Locate the cell with the specified text and output its [x, y] center coordinate. 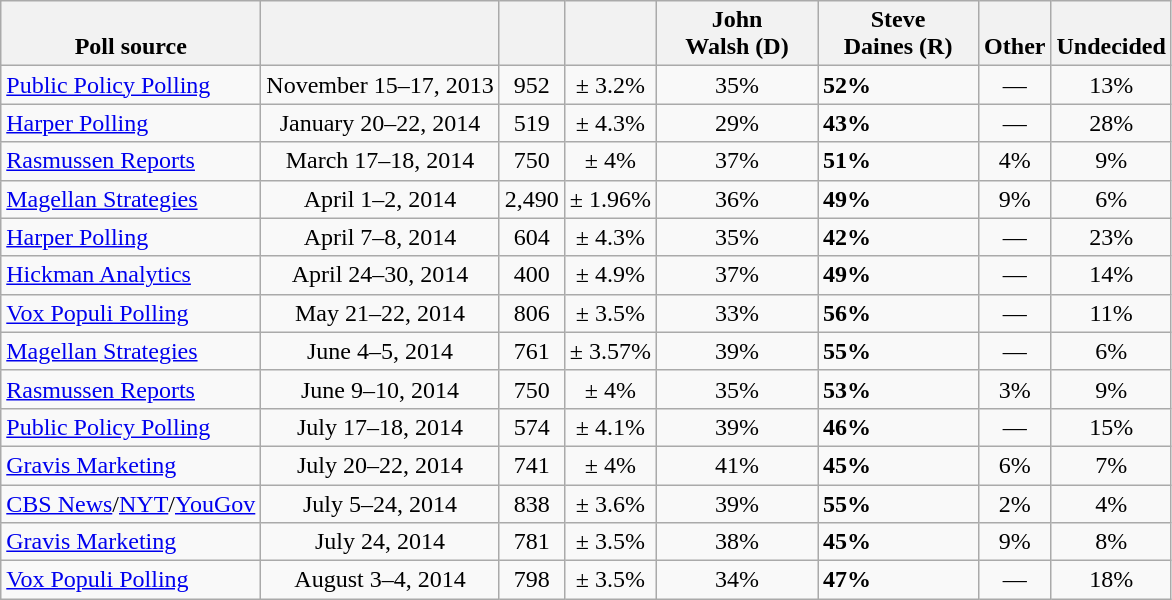
CBS News/NYT/YouGov [131, 503]
April 24–30, 2014 [380, 275]
January 20–22, 2014 [380, 123]
± 3.6% [610, 503]
8% [1111, 542]
SteveDaines (R) [898, 34]
Poll source [131, 34]
52% [898, 85]
47% [898, 580]
Other [1015, 34]
13% [1111, 85]
23% [1111, 237]
July 17–18, 2014 [380, 427]
April 7–8, 2014 [380, 237]
July 24, 2014 [380, 542]
574 [532, 427]
November 15–17, 2013 [380, 85]
604 [532, 237]
JohnWalsh (D) [736, 34]
28% [1111, 123]
42% [898, 237]
July 5–24, 2014 [380, 503]
2% [1015, 503]
798 [532, 580]
3% [1015, 389]
± 1.96% [610, 199]
36% [736, 199]
34% [736, 580]
519 [532, 123]
29% [736, 123]
56% [898, 313]
11% [1111, 313]
June 9–10, 2014 [380, 389]
March 17–18, 2014 [380, 161]
51% [898, 161]
7% [1111, 465]
2,490 [532, 199]
761 [532, 351]
± 3.57% [610, 351]
33% [736, 313]
400 [532, 275]
781 [532, 542]
41% [736, 465]
18% [1111, 580]
46% [898, 427]
± 4.9% [610, 275]
806 [532, 313]
June 4–5, 2014 [380, 351]
952 [532, 85]
± 3.2% [610, 85]
± 4.1% [610, 427]
Undecided [1111, 34]
838 [532, 503]
38% [736, 542]
53% [898, 389]
July 20–22, 2014 [380, 465]
Hickman Analytics [131, 275]
April 1–2, 2014 [380, 199]
August 3–4, 2014 [380, 580]
741 [532, 465]
14% [1111, 275]
May 21–22, 2014 [380, 313]
43% [898, 123]
15% [1111, 427]
